Pinpoint the cell where the given text exists, returning its [x, y] midpoint coordinate. 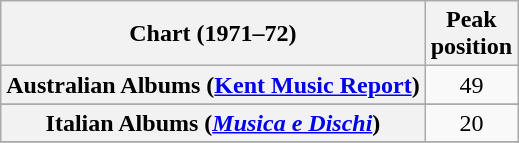
Peakposition [471, 34]
Chart (1971–72) [213, 34]
Italian Albums (Musica e Dischi) [213, 123]
Australian Albums (Kent Music Report) [213, 85]
20 [471, 123]
49 [471, 85]
